Output the (X, Y) coordinate of the center of the cell containing the given text.  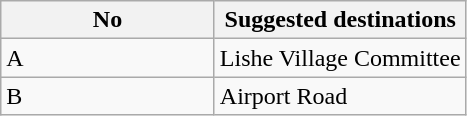
Suggested destinations (340, 20)
Lishe Village Committee (340, 58)
B (108, 96)
Airport Road (340, 96)
No (108, 20)
A (108, 58)
